Return (x, y) of the center of cell containing provided text 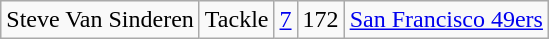
172 (320, 20)
Tackle (236, 20)
San Francisco 49ers (446, 20)
Steve Van Sinderen (100, 20)
7 (286, 20)
